Determine the [X, Y] coordinate at the center of the cell enclosing the given text.  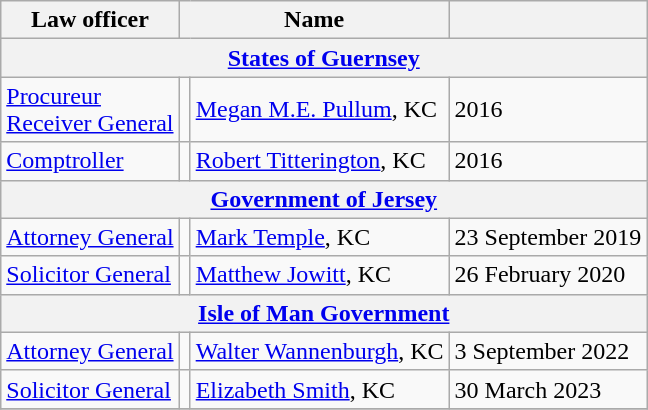
Isle of Man Government [324, 313]
Mark Temple, KC [320, 237]
States of Guernsey [324, 58]
Walter Wannenburgh, KC [320, 351]
Name [314, 20]
Law officer [90, 20]
Matthew Jowitt, KC [320, 275]
Comptroller [90, 161]
ProcureurReceiver General [90, 110]
Government of Jersey [324, 199]
Megan M.E. Pullum, KC [320, 110]
26 February 2020 [548, 275]
23 September 2019 [548, 237]
30 March 2023 [548, 389]
3 September 2022 [548, 351]
Robert Titterington, KC [320, 161]
Elizabeth Smith, KC [320, 389]
